Capture the cell that displays the provided text and extract its (x, y) central coordinate. 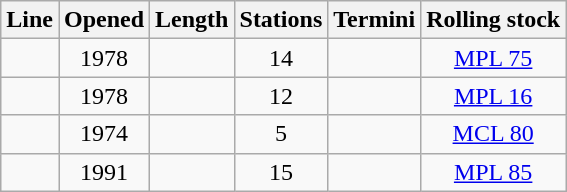
Rolling stock (494, 20)
MPL 85 (494, 172)
Line (30, 20)
12 (281, 96)
Stations (281, 20)
14 (281, 58)
Opened (104, 20)
MPL 75 (494, 58)
1974 (104, 134)
1991 (104, 172)
Termini (374, 20)
15 (281, 172)
5 (281, 134)
MCL 80 (494, 134)
Length (192, 20)
MPL 16 (494, 96)
